Locate the cell with the specified text and output its [X, Y] center coordinate. 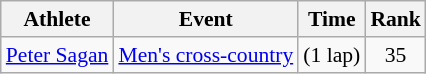
Athlete [58, 19]
(1 lap) [332, 55]
Event [206, 19]
Rank [396, 19]
35 [396, 55]
Time [332, 19]
Men's cross-country [206, 55]
Peter Sagan [58, 55]
